Return [x, y] of the center of cell containing provided text 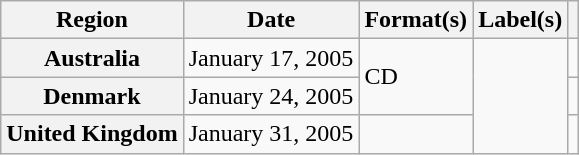
Date [271, 20]
United Kingdom [92, 134]
Region [92, 20]
Label(s) [520, 20]
Australia [92, 58]
CD [416, 77]
January 24, 2005 [271, 96]
January 31, 2005 [271, 134]
January 17, 2005 [271, 58]
Denmark [92, 96]
Format(s) [416, 20]
